Pinpoint the cell where the given text exists, returning its (x, y) midpoint coordinate. 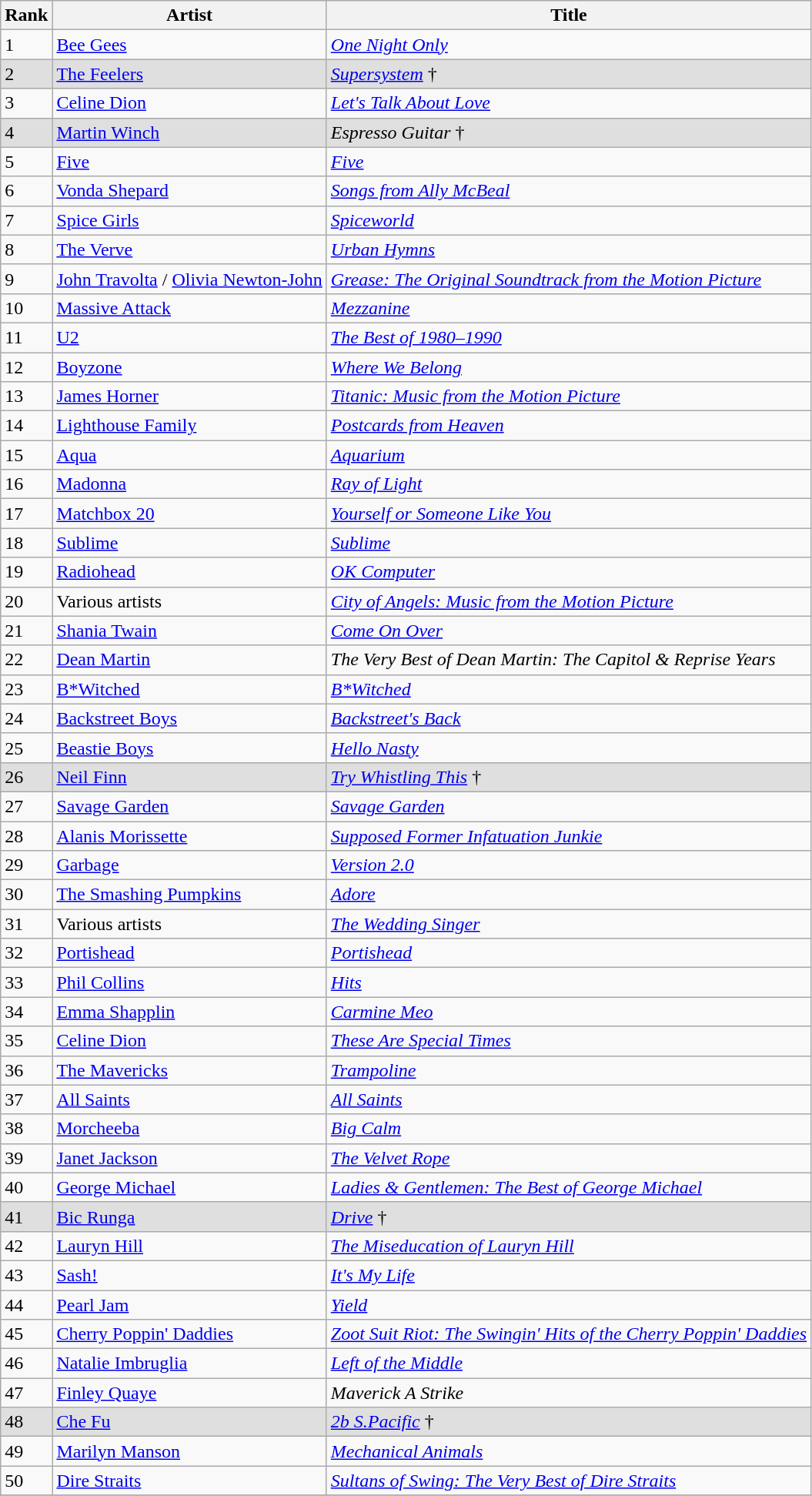
40 (26, 1187)
47 (26, 1393)
Hello Nasty (568, 748)
Bic Runga (189, 1217)
Espresso Guitar † (568, 132)
34 (26, 1012)
18 (26, 543)
Spice Girls (189, 220)
John Travolta / Olivia Newton-John (189, 279)
The Velvet Rope (568, 1158)
24 (26, 718)
James Horner (189, 397)
Boyzone (189, 367)
6 (26, 191)
4 (26, 132)
Emma Shapplin (189, 1012)
Mezzanine (568, 308)
48 (26, 1422)
Lighthouse Family (189, 426)
21 (26, 631)
Supersystem † (568, 74)
Aqua (189, 455)
30 (26, 895)
23 (26, 689)
36 (26, 1070)
Artist (189, 15)
Zoot Suit Riot: The Swingin' Hits of the Cherry Poppin' Daddies (568, 1334)
Vonda Shepard (189, 191)
Che Fu (189, 1422)
Phil Collins (189, 982)
49 (26, 1451)
Rank (26, 15)
Left of the Middle (568, 1364)
The Mavericks (189, 1070)
Backstreet Boys (189, 718)
Where We Belong (568, 367)
37 (26, 1099)
8 (26, 249)
11 (26, 337)
Drive † (568, 1217)
Mechanical Animals (568, 1451)
41 (26, 1217)
Carmine Meo (568, 1012)
27 (26, 806)
33 (26, 982)
Adore (568, 895)
20 (26, 601)
Neil Finn (189, 777)
Try Whistling This † (568, 777)
Garbage (189, 865)
44 (26, 1305)
Matchbox 20 (189, 514)
9 (26, 279)
25 (26, 748)
One Night Only (568, 45)
14 (26, 426)
Postcards from Heaven (568, 426)
13 (26, 397)
39 (26, 1158)
City of Angels: Music from the Motion Picture (568, 601)
10 (26, 308)
George Michael (189, 1187)
45 (26, 1334)
The Best of 1980–1990 (568, 337)
These Are Special Times (568, 1041)
Trampoline (568, 1070)
2 (26, 74)
OK Computer (568, 572)
Morcheeba (189, 1129)
Come On Over (568, 631)
Martin Winch (189, 132)
Massive Attack (189, 308)
Janet Jackson (189, 1158)
Urban Hymns (568, 249)
Beastie Boys (189, 748)
Alanis Morissette (189, 835)
Bee Gees (189, 45)
15 (26, 455)
Ray of Light (568, 484)
Yourself or Someone Like You (568, 514)
The Wedding Singer (568, 924)
Shania Twain (189, 631)
Marilyn Manson (189, 1451)
Version 2.0 (568, 865)
16 (26, 484)
Hits (568, 982)
28 (26, 835)
Dean Martin (189, 660)
Big Calm (568, 1129)
Backstreet's Back (568, 718)
Maverick A Strike (568, 1393)
19 (26, 572)
Supposed Former Infatuation Junkie (568, 835)
38 (26, 1129)
43 (26, 1275)
32 (26, 953)
5 (26, 162)
42 (26, 1246)
2b S.Pacific † (568, 1422)
Cherry Poppin' Daddies (189, 1334)
Pearl Jam (189, 1305)
Songs from Ally McBeal (568, 191)
Sash! (189, 1275)
26 (26, 777)
Finley Quaye (189, 1393)
U2 (189, 337)
Titanic: Music from the Motion Picture (568, 397)
Aquarium (568, 455)
The Verve (189, 249)
1 (26, 45)
Yield (568, 1305)
12 (26, 367)
It's My Life (568, 1275)
3 (26, 103)
22 (26, 660)
Spiceworld (568, 220)
46 (26, 1364)
Dire Straits (189, 1481)
Radiohead (189, 572)
Let's Talk About Love (568, 103)
The Very Best of Dean Martin: The Capitol & Reprise Years (568, 660)
Sultans of Swing: The Very Best of Dire Straits (568, 1481)
Madonna (189, 484)
The Miseducation of Lauryn Hill (568, 1246)
17 (26, 514)
Title (568, 15)
Grease: The Original Soundtrack from the Motion Picture (568, 279)
The Feelers (189, 74)
Natalie Imbruglia (189, 1364)
Lauryn Hill (189, 1246)
50 (26, 1481)
35 (26, 1041)
The Smashing Pumpkins (189, 895)
7 (26, 220)
Ladies & Gentlemen: The Best of George Michael (568, 1187)
31 (26, 924)
29 (26, 865)
